Identify which cell holds the provided text, then report its (x, y) central coordinate. 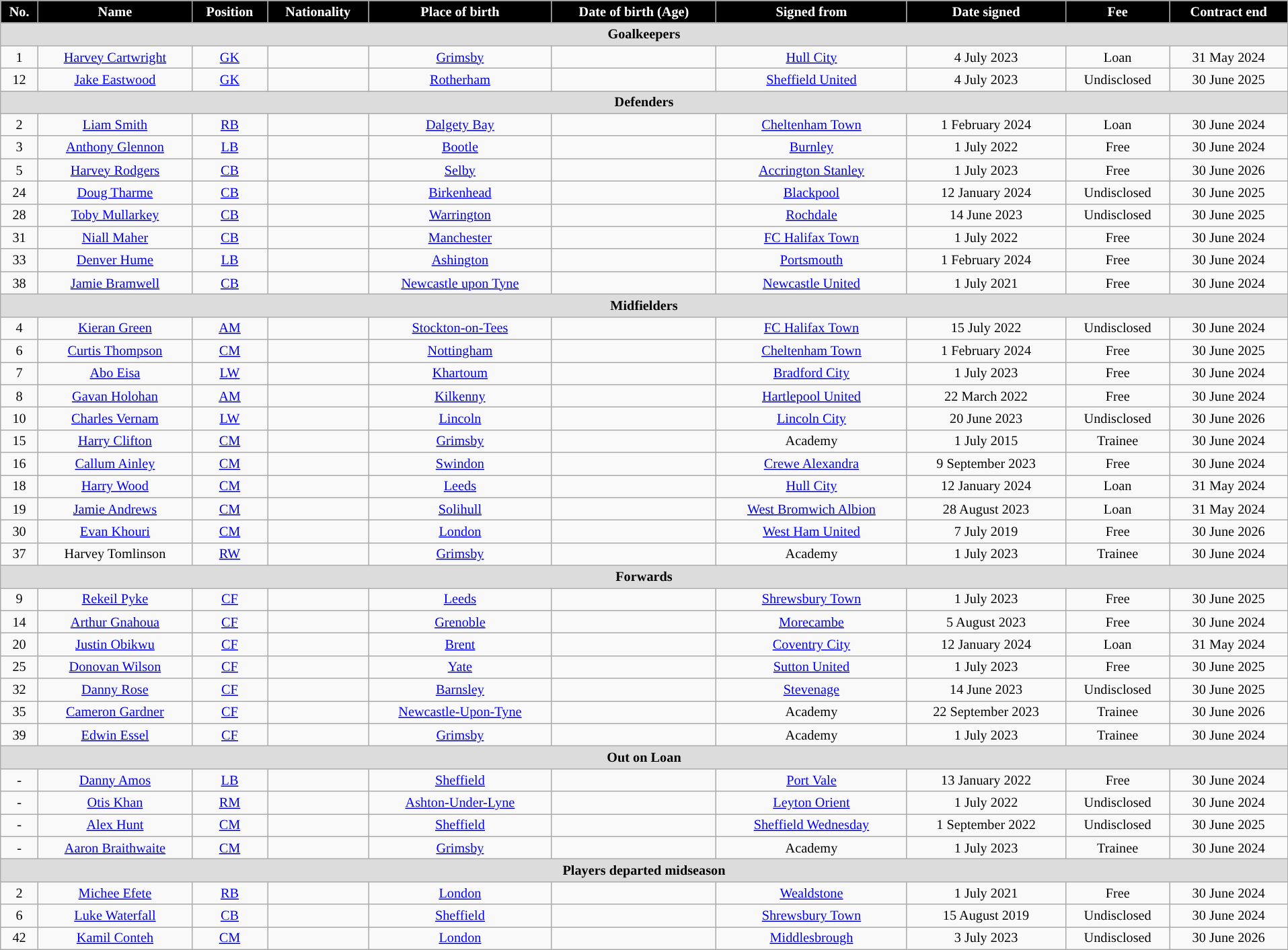
39 (20, 735)
24 (20, 192)
7 (20, 373)
16 (20, 463)
9 September 2023 (986, 463)
22 September 2023 (986, 712)
15 July 2022 (986, 328)
Jake Eastwood (114, 79)
Morecambe (811, 622)
Charles Vernam (114, 418)
RW (229, 554)
Michee Efete (114, 893)
Blackpool (811, 192)
1 July 2015 (986, 441)
31 (20, 237)
3 (20, 147)
Danny Rose (114, 690)
Gavan Holohan (114, 396)
Lincoln (460, 418)
30 (20, 531)
20 (20, 644)
8 (20, 396)
Stockton-on-Tees (460, 328)
Hartlepool United (811, 396)
Edwin Essel (114, 735)
28 (20, 215)
Bradford City (811, 373)
18 (20, 486)
Sutton United (811, 667)
15 August 2019 (986, 916)
4 (20, 328)
RM (229, 803)
Newcastle upon Tyne (460, 283)
Donovan Wilson (114, 667)
Rochdale (811, 215)
Stevenage (811, 690)
32 (20, 690)
Manchester (460, 237)
Forwards (644, 576)
1 (20, 56)
Otis Khan (114, 803)
Newcastle United (811, 283)
Curtis Thompson (114, 350)
Burnley (811, 147)
Date of birth (Age) (634, 11)
Wealdstone (811, 893)
22 March 2022 (986, 396)
Luke Waterfall (114, 916)
35 (20, 712)
Middlesbrough (811, 938)
13 January 2022 (986, 780)
Alex Hunt (114, 825)
Rotherham (460, 79)
Crewe Alexandra (811, 463)
Yate (460, 667)
Harry Clifton (114, 441)
West Bromwich Albion (811, 509)
Harry Wood (114, 486)
38 (20, 283)
Accrington Stanley (811, 170)
Evan Khouri (114, 531)
West Ham United (811, 531)
19 (20, 509)
Ashton-Under-Lyne (460, 803)
Leyton Orient (811, 803)
Grenoble (460, 622)
15 (20, 441)
37 (20, 554)
Brent (460, 644)
Toby Mullarkey (114, 215)
Anthony Glennon (114, 147)
Defenders (644, 102)
Bootle (460, 147)
Arthur Gnahoua (114, 622)
25 (20, 667)
Harvey Cartwright (114, 56)
33 (20, 260)
Signed from (811, 11)
Aaron Braithwaite (114, 848)
Newcastle-Upon-Tyne (460, 712)
Denver Hume (114, 260)
Nottingham (460, 350)
Sheffield United (811, 79)
Name (114, 11)
Out on Loan (644, 757)
Lincoln City (811, 418)
Swindon (460, 463)
Liam Smith (114, 124)
5 (20, 170)
Khartoum (460, 373)
No. (20, 11)
Kilkenny (460, 396)
Nationality (318, 11)
Callum Ainley (114, 463)
Warrington (460, 215)
Solihull (460, 509)
Selby (460, 170)
10 (20, 418)
14 (20, 622)
42 (20, 938)
Coventry City (811, 644)
Players departed midseason (644, 870)
28 August 2023 (986, 509)
Kamil Conteh (114, 938)
Midfielders (644, 305)
Position (229, 11)
Jamie Andrews (114, 509)
Doug Tharme (114, 192)
3 July 2023 (986, 938)
Fee (1118, 11)
Date signed (986, 11)
Niall Maher (114, 237)
Cameron Gardner (114, 712)
9 (20, 599)
Kieran Green (114, 328)
12 (20, 79)
Danny Amos (114, 780)
Harvey Rodgers (114, 170)
Ashington (460, 260)
Contract end (1228, 11)
20 June 2023 (986, 418)
1 September 2022 (986, 825)
Sheffield Wednesday (811, 825)
Harvey Tomlinson (114, 554)
Jamie Bramwell (114, 283)
Birkenhead (460, 192)
5 August 2023 (986, 622)
Abo Eisa (114, 373)
Place of birth (460, 11)
Justin Obikwu (114, 644)
Goalkeepers (644, 34)
Barnsley (460, 690)
7 July 2019 (986, 531)
Portsmouth (811, 260)
Port Vale (811, 780)
Dalgety Bay (460, 124)
Rekeil Pyke (114, 599)
